Search for the cell housing the specified text and yield its (X, Y) center coordinate. 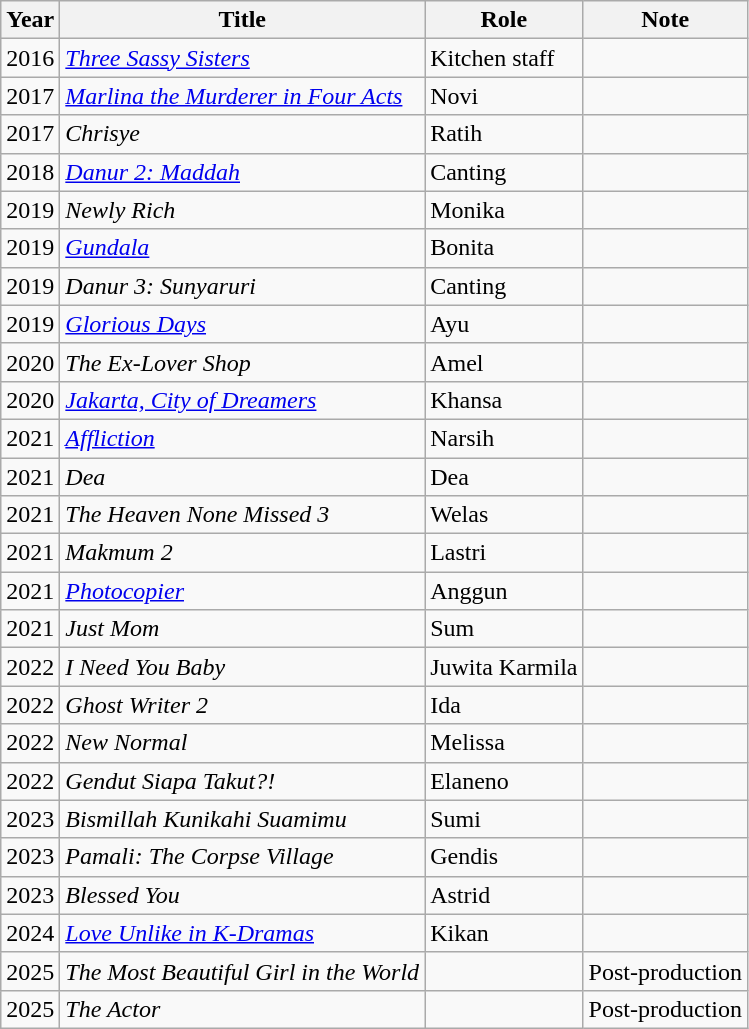
Astrid (504, 895)
Glorious Days (242, 324)
Juwita Karmila (504, 667)
Makmum 2 (242, 553)
Blessed You (242, 895)
Gundala (242, 248)
Narsih (504, 438)
Three Sassy Sisters (242, 58)
Chrisye (242, 134)
Role (504, 20)
Anggun (504, 591)
I Need You Baby (242, 667)
Monika (504, 210)
The Actor (242, 1009)
Khansa (504, 400)
Danur 3: Sunyaruri (242, 286)
Sumi (504, 819)
Ghost Writer 2 (242, 705)
Photocopier (242, 591)
The Ex-Lover Shop (242, 362)
The Most Beautiful Girl in the World (242, 971)
Affliction (242, 438)
Sum (504, 629)
Bonita (504, 248)
Ayu (504, 324)
Just Mom (242, 629)
Elaneno (504, 781)
Ida (504, 705)
Kikan (504, 933)
Welas (504, 515)
Newly Rich (242, 210)
Novi (504, 96)
2024 (30, 933)
Marlina the Murderer in Four Acts (242, 96)
2016 (30, 58)
The Heaven None Missed 3 (242, 515)
Jakarta, City of Dreamers (242, 400)
Pamali: The Corpse Village (242, 857)
Kitchen staff (504, 58)
Melissa (504, 743)
Title (242, 20)
Amel (504, 362)
New Normal (242, 743)
Bismillah Kunikahi Suamimu (242, 819)
Note (665, 20)
Danur 2: Maddah (242, 172)
Gendis (504, 857)
Lastri (504, 553)
2018 (30, 172)
Gendut Siapa Takut?! (242, 781)
Love Unlike in K-Dramas (242, 933)
Year (30, 20)
Ratih (504, 134)
